Scan for the cell matching the given text and deliver its [X, Y] coordinate at center. 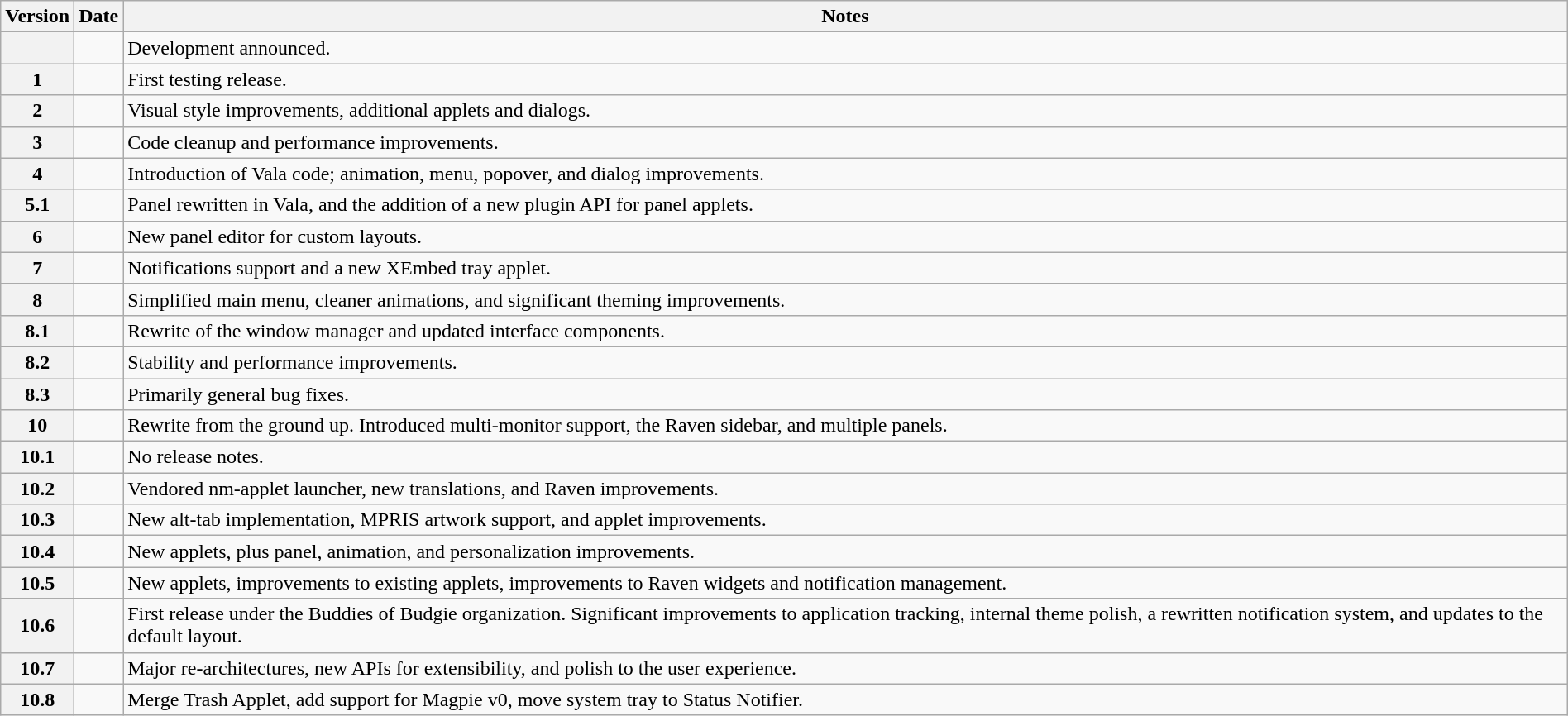
8.2 [38, 362]
10.1 [38, 457]
First testing release. [845, 79]
5.1 [38, 205]
3 [38, 142]
2 [38, 111]
New panel editor for custom layouts. [845, 236]
10.2 [38, 489]
Rewrite of the window manager and updated interface components. [845, 331]
New alt-tab implementation, MPRIS artwork support, and applet improvements. [845, 520]
10.7 [38, 668]
8.3 [38, 394]
Notes [845, 17]
Visual style improvements, additional applets and dialogs. [845, 111]
Panel rewritten in Vala, and the addition of a new plugin API for panel applets. [845, 205]
7 [38, 268]
1 [38, 79]
Notifications support and a new XEmbed tray applet. [845, 268]
8.1 [38, 331]
New applets, plus panel, animation, and personalization improvements. [845, 551]
4 [38, 174]
No release notes. [845, 457]
10.8 [38, 699]
10 [38, 426]
Date [99, 17]
New applets, improvements to existing applets, improvements to Raven widgets and notification management. [845, 583]
Merge Trash Applet, add support for Magpie v0, move system tray to Status Notifier. [845, 699]
Development announced. [845, 48]
10.5 [38, 583]
Code cleanup and performance improvements. [845, 142]
Rewrite from the ground up. Introduced multi-monitor support, the Raven sidebar, and multiple panels. [845, 426]
Primarily general bug fixes. [845, 394]
10.4 [38, 551]
Introduction of Vala code; animation, menu, popover, and dialog improvements. [845, 174]
Major re-architectures, new APIs for extensibility, and polish to the user experience. [845, 668]
10.3 [38, 520]
6 [38, 236]
8 [38, 299]
Version [38, 17]
Stability and performance improvements. [845, 362]
Vendored nm-applet launcher, new translations, and Raven improvements. [845, 489]
Simplified main menu, cleaner animations, and significant theming improvements. [845, 299]
10.6 [38, 625]
